Output the [x, y] coordinate of the center of the cell containing the given text.  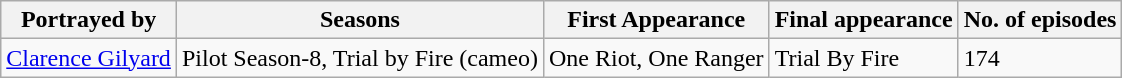
One Riot, One Ranger [656, 58]
Seasons [360, 20]
Trial By Fire [864, 58]
Portrayed by [89, 20]
174 [1040, 58]
Final appearance [864, 20]
No. of episodes [1040, 20]
Pilot Season-8, Trial by Fire (cameo) [360, 58]
First Appearance [656, 20]
Clarence Gilyard [89, 58]
